Pinpoint the cell where the given text exists, returning its (X, Y) midpoint coordinate. 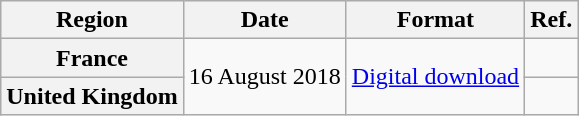
Ref. (552, 20)
France (92, 58)
Date (264, 20)
Format (435, 20)
16 August 2018 (264, 77)
Region (92, 20)
Digital download (435, 77)
United Kingdom (92, 96)
